Output the (X, Y) coordinate of the center of the cell containing the given text.  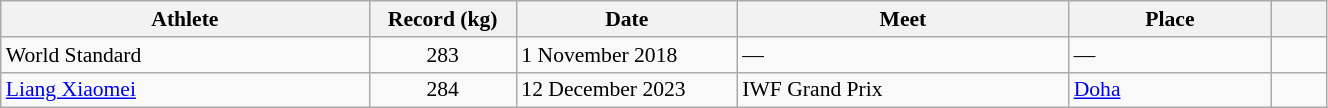
Meet (902, 19)
Date (626, 19)
Doha (1170, 90)
World Standard (185, 55)
Athlete (185, 19)
Liang Xiaomei (185, 90)
283 (442, 55)
Place (1170, 19)
12 December 2023 (626, 90)
IWF Grand Prix (902, 90)
1 November 2018 (626, 55)
Record (kg) (442, 19)
284 (442, 90)
